From the cell containing the given text, extract its center point as [x, y] coordinate. 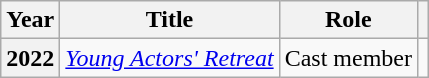
Year [30, 20]
Young Actors' Retreat [170, 58]
Title [170, 20]
2022 [30, 58]
Role [348, 20]
Cast member [348, 58]
